Find where the given text appears and provide that cell's center as [X, Y] coordinate. 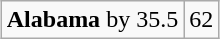
Alabama by 35.5 [92, 19]
62 [202, 19]
